Provide the (x, y) coordinate of the cell's center where the given text is located.  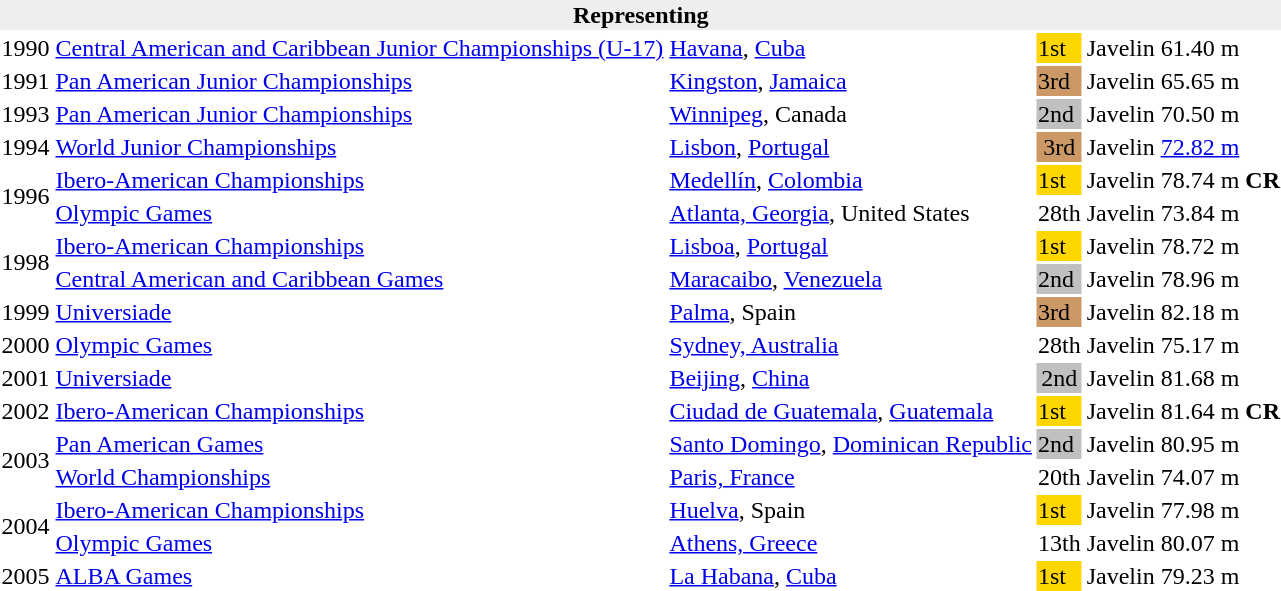
82.18 m (1220, 312)
70.50 m (1220, 114)
61.40 m (1220, 48)
Central American and Caribbean Junior Championships (U-17) (360, 48)
Winnipeg, Canada (851, 114)
77.98 m (1220, 510)
1996 (26, 196)
1999 (26, 312)
1998 (26, 262)
1990 (26, 48)
World Junior Championships (360, 147)
80.95 m (1220, 444)
74.07 m (1220, 477)
2002 (26, 411)
La Habana, Cuba (851, 576)
Havana, Cuba (851, 48)
65.65 m (1220, 81)
Pan American Games (360, 444)
78.72 m (1220, 246)
Athens, Greece (851, 543)
2003 (26, 460)
Palma, Spain (851, 312)
Medellín, Colombia (851, 180)
2000 (26, 345)
Kingston, Jamaica (851, 81)
Huelva, Spain (851, 510)
81.64 m CR (1220, 411)
73.84 m (1220, 213)
Beijing, China (851, 378)
Atlanta, Georgia, United States (851, 213)
79.23 m (1220, 576)
World Championships (360, 477)
Sydney, Australia (851, 345)
75.17 m (1220, 345)
2005 (26, 576)
78.96 m (1220, 279)
81.68 m (1220, 378)
Lisboa, Portugal (851, 246)
13th (1059, 543)
Santo Domingo, Dominican Republic (851, 444)
1994 (26, 147)
2001 (26, 378)
Paris, France (851, 477)
72.82 m (1220, 147)
20th (1059, 477)
Lisbon, Portugal (851, 147)
Ciudad de Guatemala, Guatemala (851, 411)
1991 (26, 81)
80.07 m (1220, 543)
Maracaibo, Venezuela (851, 279)
1993 (26, 114)
2004 (26, 526)
ALBA Games (360, 576)
78.74 m CR (1220, 180)
Central American and Caribbean Games (360, 279)
